Detect which cell encompasses the target text, then output its [x, y] center coordinate. 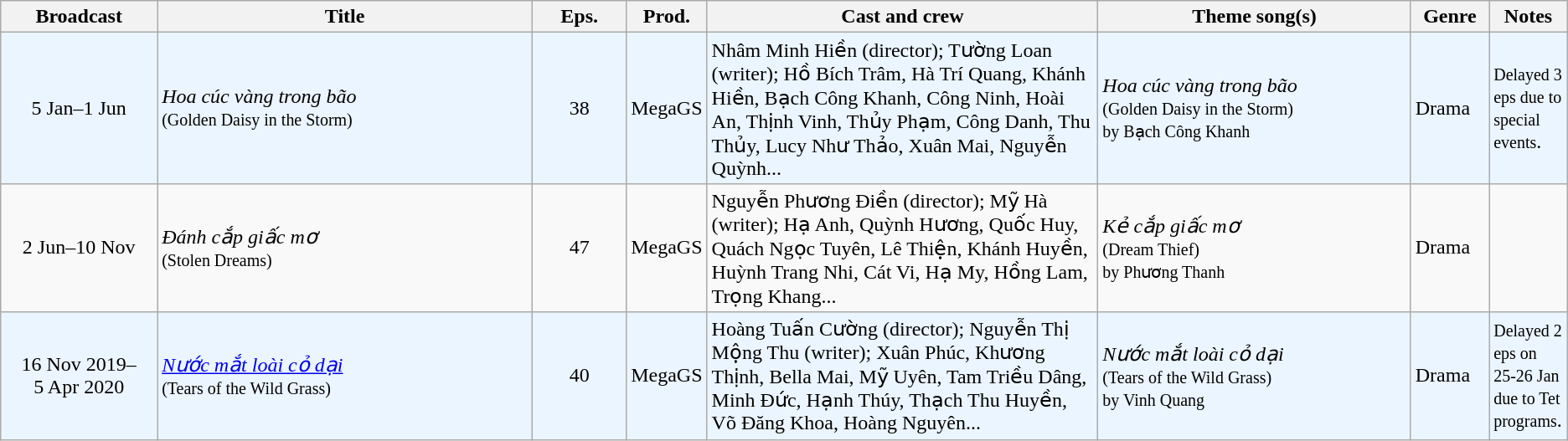
38 [580, 109]
Cast and crew [903, 17]
2 Jun–10 Nov [79, 248]
Broadcast [79, 17]
40 [580, 376]
Delayed 3 eps due to special events. [1529, 109]
5 Jan–1 Jun [79, 109]
Notes [1529, 17]
Đánh cắp giấc mơ (Stolen Dreams) [345, 248]
Genre [1449, 17]
Nước mắt loài cỏ dại (Tears of the Wild Grass) [345, 376]
Theme song(s) [1255, 17]
16 Nov 2019–5 Apr 2020 [79, 376]
47 [580, 248]
Nước mắt loài cỏ dại (Tears of the Wild Grass)by Vinh Quang [1255, 376]
Title [345, 17]
Eps. [580, 17]
Prod. [667, 17]
Delayed 2 eps on 25-26 Jan due to Tet programs. [1529, 376]
Hoa cúc vàng trong bão (Golden Daisy in the Storm)by Bạch Công Khanh [1255, 109]
Hoa cúc vàng trong bão (Golden Daisy in the Storm) [345, 109]
Kẻ cắp giấc mơ (Dream Thief)by Phương Thanh [1255, 248]
